Search for the cell housing the specified text and yield its (x, y) center coordinate. 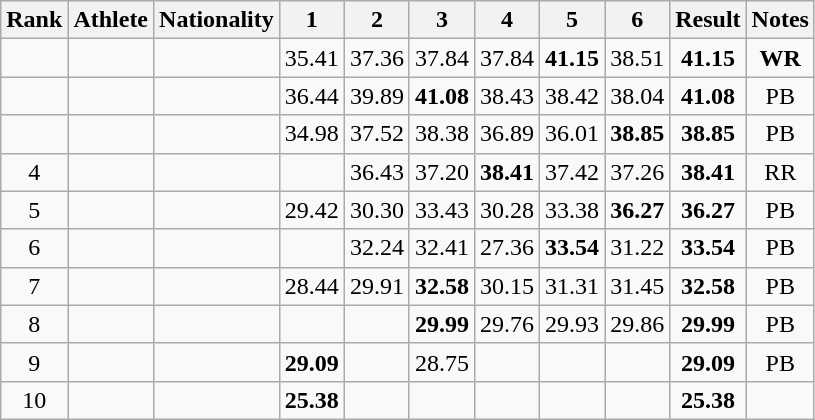
RR (780, 172)
Athlete (111, 20)
Result (708, 20)
31.31 (572, 286)
29.86 (638, 324)
33.38 (572, 210)
7 (34, 286)
2 (376, 20)
38.51 (638, 58)
39.89 (376, 96)
28.75 (442, 362)
34.98 (312, 134)
31.45 (638, 286)
35.41 (312, 58)
29.76 (506, 324)
37.42 (572, 172)
28.44 (312, 286)
36.44 (312, 96)
31.22 (638, 248)
27.36 (506, 248)
37.36 (376, 58)
29.93 (572, 324)
38.43 (506, 96)
29.42 (312, 210)
37.52 (376, 134)
10 (34, 400)
29.91 (376, 286)
Rank (34, 20)
30.30 (376, 210)
Nationality (217, 20)
3 (442, 20)
1 (312, 20)
33.43 (442, 210)
36.89 (506, 134)
30.28 (506, 210)
30.15 (506, 286)
38.38 (442, 134)
36.43 (376, 172)
32.41 (442, 248)
WR (780, 58)
Notes (780, 20)
38.42 (572, 96)
32.24 (376, 248)
36.01 (572, 134)
8 (34, 324)
37.26 (638, 172)
38.04 (638, 96)
37.20 (442, 172)
9 (34, 362)
